Return (x, y) of the center of cell containing provided text 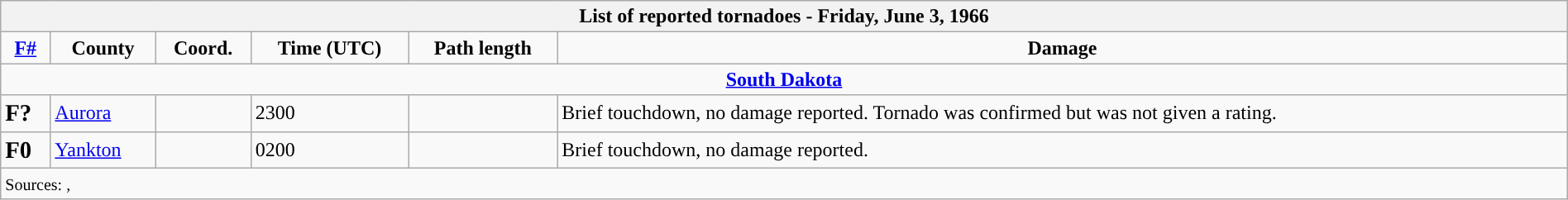
Brief touchdown, no damage reported. (1062, 150)
0200 (329, 150)
List of reported tornadoes - Friday, June 3, 1966 (784, 17)
Coord. (203, 48)
Sources: , (784, 183)
Damage (1062, 48)
Brief touchdown, no damage reported. Tornado was confirmed but was not given a rating. (1062, 113)
Path length (483, 48)
Aurora (103, 113)
Yankton (103, 150)
F0 (26, 150)
South Dakota (784, 79)
County (103, 48)
Time (UTC) (329, 48)
2300 (329, 113)
F? (26, 113)
F# (26, 48)
